Find where the given text appears and provide that cell's center as (x, y) coordinate. 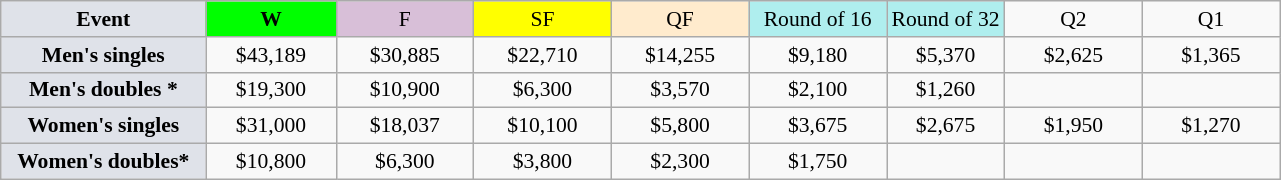
Round of 16 (818, 19)
Women's doubles* (104, 162)
QF (680, 19)
$3,570 (680, 90)
$43,189 (271, 55)
$3,800 (543, 162)
$10,100 (543, 126)
$18,037 (405, 126)
$2,675 (945, 126)
$5,370 (945, 55)
$1,365 (1211, 55)
Round of 32 (945, 19)
$10,800 (271, 162)
F (405, 19)
Men's doubles * (104, 90)
$1,270 (1211, 126)
$1,950 (1074, 126)
$2,300 (680, 162)
$19,300 (271, 90)
$1,750 (818, 162)
$2,100 (818, 90)
$14,255 (680, 55)
$1,260 (945, 90)
SF (543, 19)
Q1 (1211, 19)
Men's singles (104, 55)
$3,675 (818, 126)
$2,625 (1074, 55)
Women's singles (104, 126)
$22,710 (543, 55)
$31,000 (271, 126)
W (271, 19)
$10,900 (405, 90)
Event (104, 19)
Q2 (1074, 19)
$30,885 (405, 55)
$9,180 (818, 55)
$5,800 (680, 126)
